Provide the (x, y) coordinate of the cell's center where the given text is located.  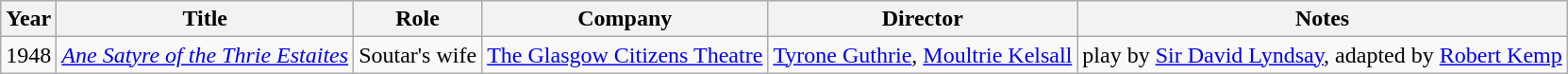
The Glasgow Citizens Theatre (625, 55)
Notes (1323, 19)
Ane Satyre of the Thrie Estaites (206, 55)
Company (625, 19)
play by Sir David Lyndsay, adapted by Robert Kemp (1323, 55)
1948 (28, 55)
Tyrone Guthrie, Moultrie Kelsall (923, 55)
Year (28, 19)
Role (418, 19)
Title (206, 19)
Director (923, 19)
Soutar's wife (418, 55)
